Output the (X, Y) coordinate of the center of the cell containing the given text.  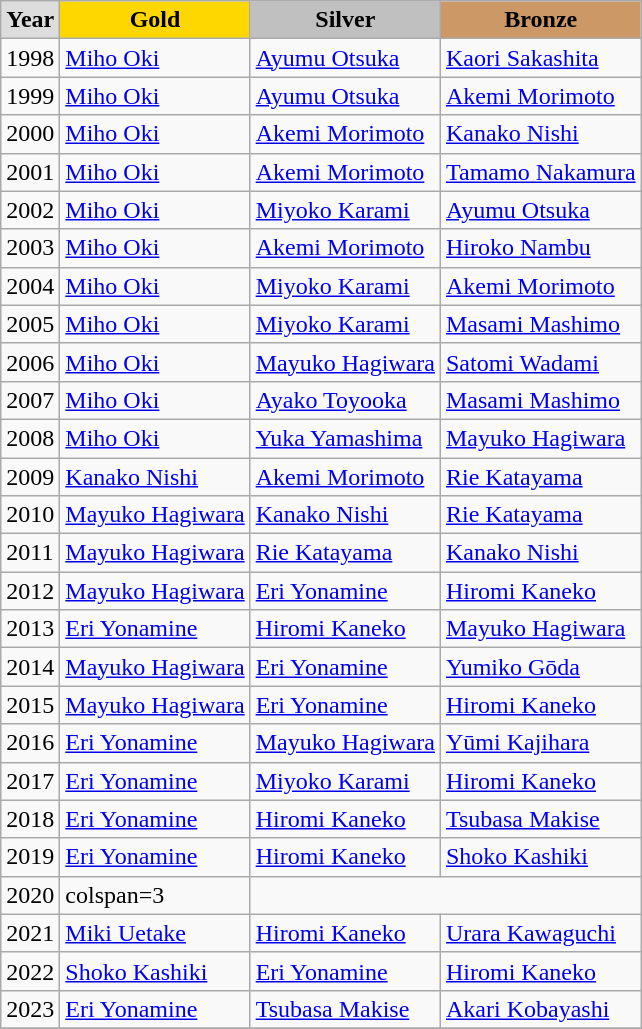
Tamamo Nakamura (540, 172)
1998 (30, 58)
2000 (30, 134)
Yuka Yamashima (345, 438)
2022 (30, 971)
colspan=3 (155, 895)
2003 (30, 248)
2013 (30, 629)
Gold (155, 20)
2012 (30, 591)
2002 (30, 210)
2016 (30, 743)
2014 (30, 667)
2008 (30, 438)
2017 (30, 781)
2006 (30, 362)
2020 (30, 895)
2005 (30, 324)
Year (30, 20)
Yumiko Gōda (540, 667)
2015 (30, 705)
Bronze (540, 20)
2010 (30, 515)
2004 (30, 286)
2018 (30, 819)
2023 (30, 1009)
Kaori Sakashita (540, 58)
2009 (30, 477)
2007 (30, 400)
Ayako Toyooka (345, 400)
2019 (30, 857)
2001 (30, 172)
Hiroko Nambu (540, 248)
Satomi Wadami (540, 362)
Miki Uetake (155, 933)
Akari Kobayashi (540, 1009)
Urara Kawaguchi (540, 933)
2021 (30, 933)
Silver (345, 20)
Yūmi Kajihara (540, 743)
1999 (30, 96)
2011 (30, 553)
